Determine the [X, Y] coordinate at the center of the cell enclosing the given text.  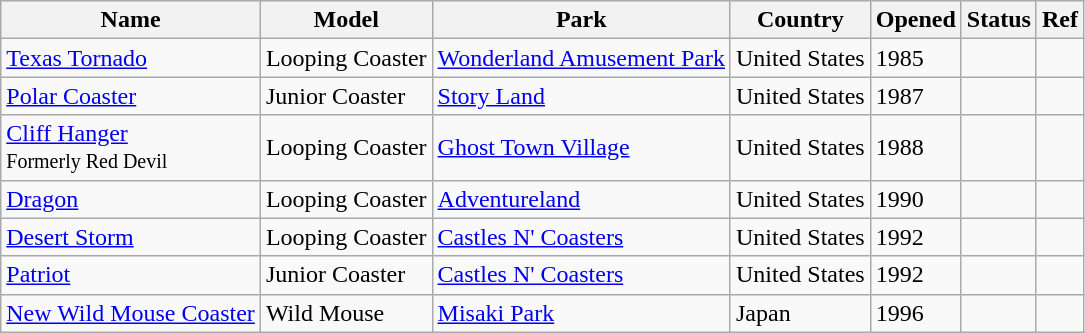
Status [998, 20]
Opened [916, 20]
1996 [916, 313]
1990 [916, 199]
Adventureland [581, 199]
Japan [800, 313]
Polar Coaster [131, 96]
Name [131, 20]
Park [581, 20]
Model [346, 20]
Cliff HangerFormerly Red Devil [131, 148]
Patriot [131, 275]
Wild Mouse [346, 313]
Misaki Park [581, 313]
1987 [916, 96]
Desert Storm [131, 237]
New Wild Mouse Coaster [131, 313]
Dragon [131, 199]
Texas Tornado [131, 58]
Ref [1060, 20]
Country [800, 20]
1988 [916, 148]
Ghost Town Village [581, 148]
Wonderland Amusement Park [581, 58]
Story Land [581, 96]
1985 [916, 58]
